Pinpoint the cell where the given text exists, returning its (X, Y) midpoint coordinate. 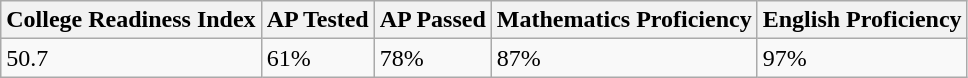
AP Tested (318, 20)
Mathematics Proficiency (624, 20)
50.7 (131, 58)
AP Passed (432, 20)
College Readiness Index (131, 20)
61% (318, 58)
87% (624, 58)
97% (862, 58)
78% (432, 58)
English Proficiency (862, 20)
